Find where the given text appears and provide that cell's center as (x, y) coordinate. 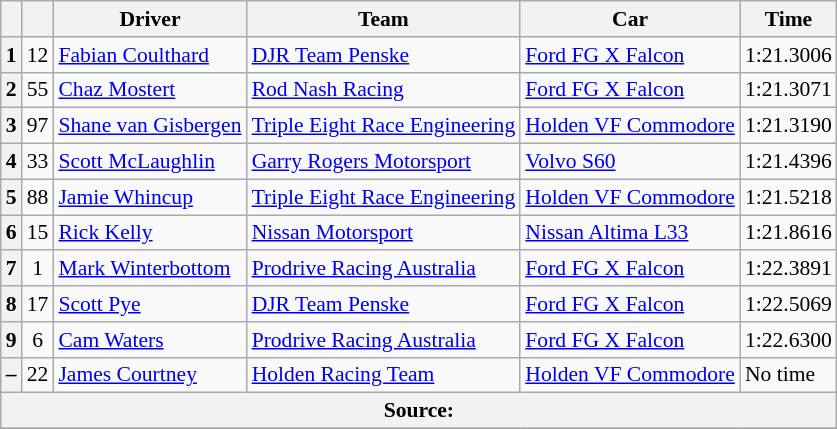
Cam Waters (150, 340)
Fabian Coulthard (150, 55)
Mark Winterbottom (150, 269)
Source: (419, 411)
Scott McLaughlin (150, 162)
No time (788, 375)
1:22.3891 (788, 269)
1:21.4396 (788, 162)
Rod Nash Racing (384, 90)
2 (12, 90)
Volvo S60 (630, 162)
James Courtney (150, 375)
4 (12, 162)
1:22.6300 (788, 340)
Holden Racing Team (384, 375)
22 (38, 375)
Jamie Whincup (150, 197)
Time (788, 19)
Garry Rogers Motorsport (384, 162)
1:21.3071 (788, 90)
Nissan Motorsport (384, 233)
1:22.5069 (788, 304)
Scott Pye (150, 304)
97 (38, 126)
17 (38, 304)
1:21.3006 (788, 55)
33 (38, 162)
Team (384, 19)
– (12, 375)
Nissan Altima L33 (630, 233)
3 (12, 126)
Chaz Mostert (150, 90)
Driver (150, 19)
9 (12, 340)
1:21.5218 (788, 197)
55 (38, 90)
15 (38, 233)
8 (12, 304)
Shane van Gisbergen (150, 126)
1:21.8616 (788, 233)
12 (38, 55)
1:21.3190 (788, 126)
Rick Kelly (150, 233)
Car (630, 19)
5 (12, 197)
7 (12, 269)
88 (38, 197)
